Return [X, Y] of the center of cell containing provided text 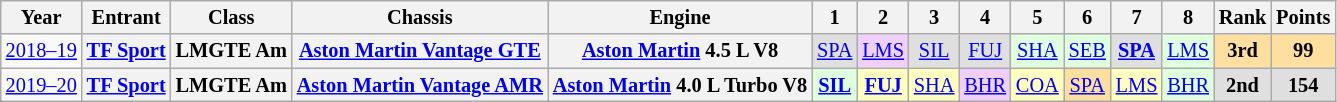
6 [1088, 17]
3rd [1242, 51]
Engine [680, 17]
8 [1188, 17]
4 [985, 17]
Aston Martin Vantage GTE [420, 51]
Points [1303, 17]
Chassis [420, 17]
Year [42, 17]
1 [834, 17]
2 [883, 17]
Aston Martin Vantage AMR [420, 85]
Rank [1242, 17]
2nd [1242, 85]
2018–19 [42, 51]
7 [1137, 17]
2019–20 [42, 85]
99 [1303, 51]
SEB [1088, 51]
154 [1303, 85]
3 [934, 17]
Class [232, 17]
Aston Martin 4.0 L Turbo V8 [680, 85]
COA [1038, 85]
Entrant [126, 17]
5 [1038, 17]
Aston Martin 4.5 L V8 [680, 51]
